Detect which cell encompasses the target text, then output its [x, y] center coordinate. 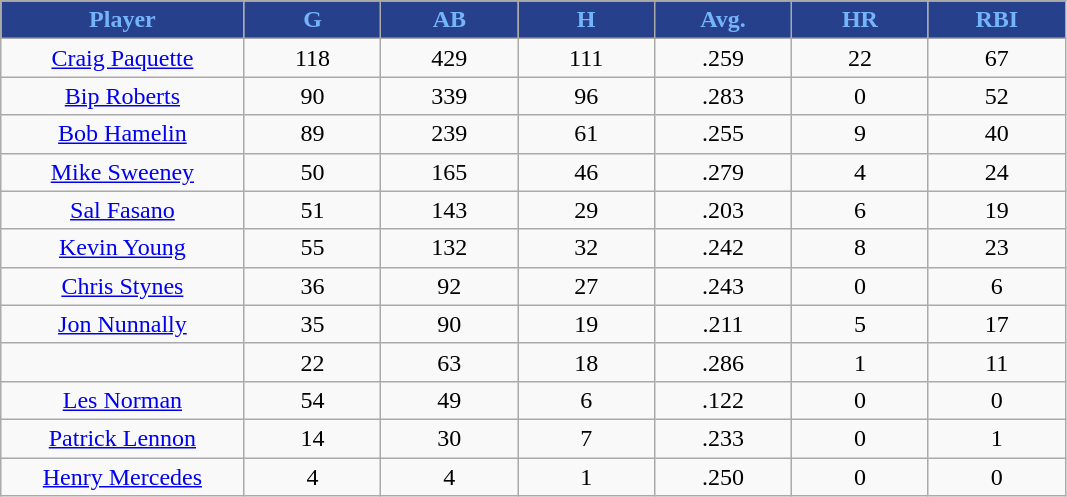
29 [586, 210]
.286 [724, 362]
Henry Mercedes [122, 477]
Kevin Young [122, 248]
.259 [724, 58]
Les Norman [122, 400]
67 [996, 58]
H [586, 20]
89 [312, 134]
Chris Stynes [122, 286]
27 [586, 286]
Sal Fasano [122, 210]
Player [122, 20]
.203 [724, 210]
Avg. [724, 20]
7 [586, 438]
.255 [724, 134]
54 [312, 400]
52 [996, 96]
50 [312, 172]
Mike Sweeney [122, 172]
.279 [724, 172]
.283 [724, 96]
55 [312, 248]
165 [450, 172]
.233 [724, 438]
51 [312, 210]
G [312, 20]
.250 [724, 477]
.211 [724, 324]
35 [312, 324]
40 [996, 134]
Craig Paquette [122, 58]
92 [450, 286]
24 [996, 172]
HR [860, 20]
63 [450, 362]
5 [860, 324]
32 [586, 248]
111 [586, 58]
Bip Roberts [122, 96]
18 [586, 362]
11 [996, 362]
Jon Nunnally [122, 324]
36 [312, 286]
96 [586, 96]
429 [450, 58]
143 [450, 210]
23 [996, 248]
239 [450, 134]
339 [450, 96]
RBI [996, 20]
61 [586, 134]
.122 [724, 400]
30 [450, 438]
.242 [724, 248]
.243 [724, 286]
Patrick Lennon [122, 438]
132 [450, 248]
46 [586, 172]
Bob Hamelin [122, 134]
118 [312, 58]
8 [860, 248]
17 [996, 324]
14 [312, 438]
AB [450, 20]
9 [860, 134]
49 [450, 400]
